Detect which cell encompasses the target text, then output its [X, Y] center coordinate. 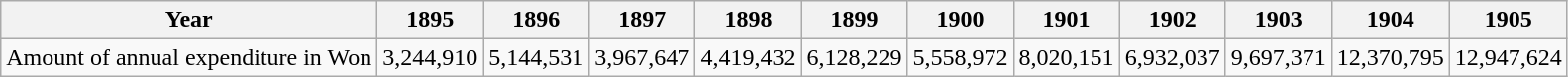
1901 [1066, 20]
1904 [1391, 20]
1898 [749, 20]
1900 [961, 20]
5,558,972 [961, 57]
12,370,795 [1391, 57]
1905 [1508, 20]
6,932,037 [1173, 57]
1895 [430, 20]
8,020,151 [1066, 57]
5,144,531 [537, 57]
1896 [537, 20]
3,967,647 [642, 57]
6,128,229 [854, 57]
12,947,624 [1508, 57]
1903 [1278, 20]
9,697,371 [1278, 57]
1899 [854, 20]
Amount of annual expenditure in Won [189, 57]
Year [189, 20]
1897 [642, 20]
1902 [1173, 20]
4,419,432 [749, 57]
3,244,910 [430, 57]
